Locate the cell with the specified text and output its (x, y) center coordinate. 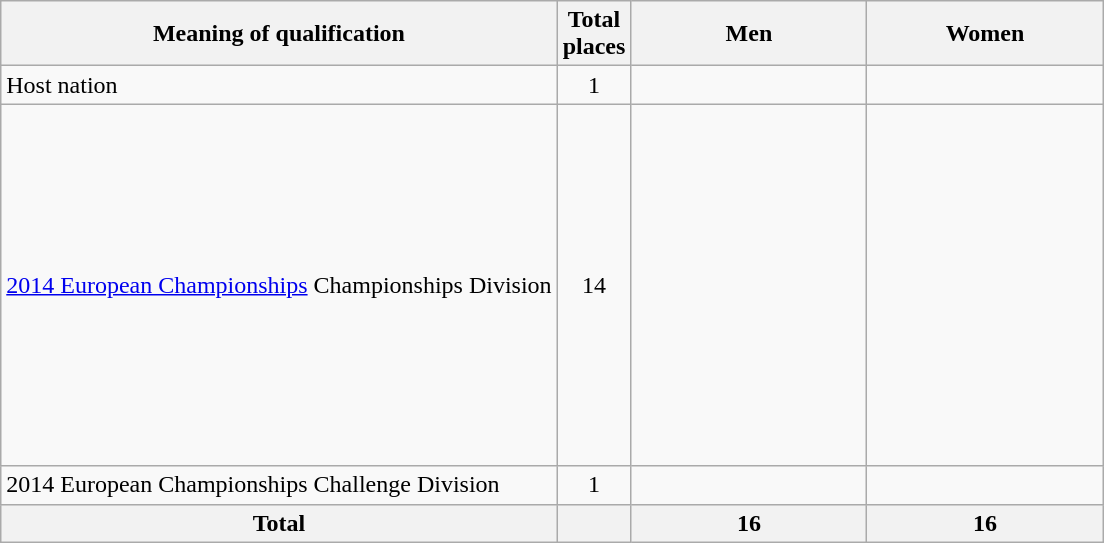
Total (279, 523)
Women (985, 34)
14 (594, 285)
2014 European Championships Championships Division (279, 285)
Totalplaces (594, 34)
2014 European Championships Challenge Division (279, 485)
Meaning of qualification (279, 34)
Men (749, 34)
Host nation (279, 85)
